Pinpoint the cell where the given text exists, returning its (X, Y) midpoint coordinate. 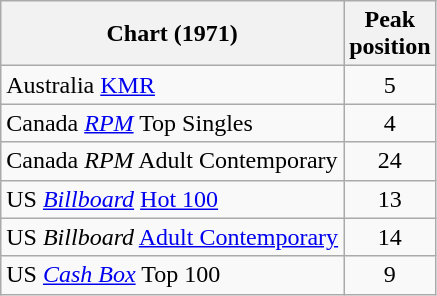
13 (390, 199)
4 (390, 123)
US Billboard Hot 100 (172, 199)
24 (390, 161)
Australia KMR (172, 85)
Canada RPM Top Singles (172, 123)
Chart (1971) (172, 34)
US Billboard Adult Contemporary (172, 237)
Peakposition (390, 34)
5 (390, 85)
14 (390, 237)
US Cash Box Top 100 (172, 275)
Canada RPM Adult Contemporary (172, 161)
9 (390, 275)
